Provide the (x, y) coordinate of the cell's center where the given text is located.  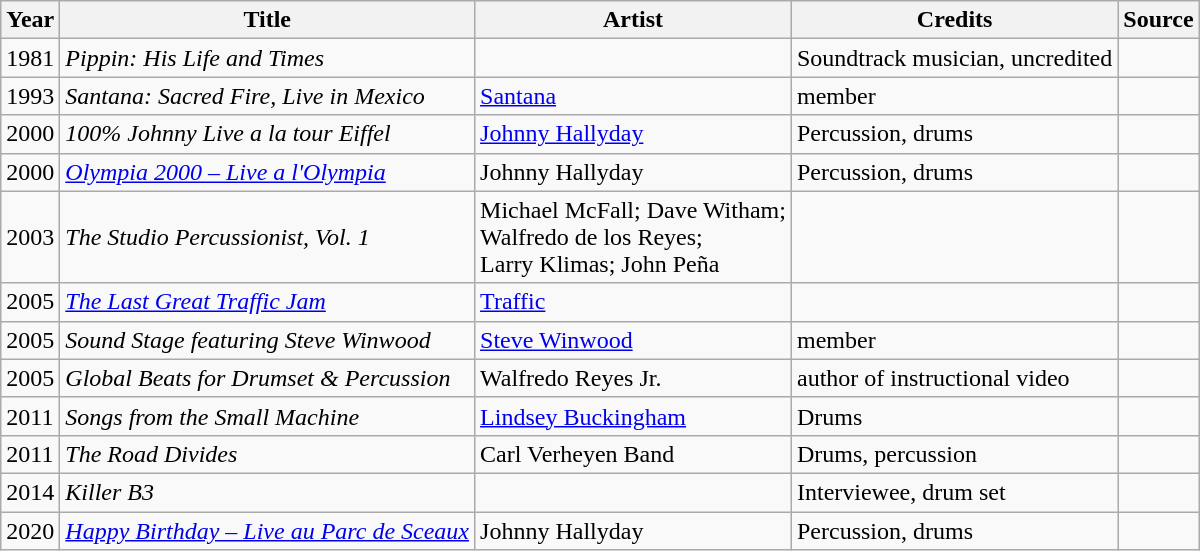
Credits (954, 20)
1981 (30, 58)
Title (268, 20)
Soundtrack musician, uncredited (954, 58)
Sound Stage featuring Steve Winwood (268, 340)
Global Beats for Drumset & Percussion (268, 378)
The Studio Percussionist, Vol. 1 (268, 237)
1993 (30, 96)
Source (1158, 20)
Santana: Sacred Fire, Live in Mexico (268, 96)
Year (30, 20)
Walfredo Reyes Jr. (634, 378)
Artist (634, 20)
Michael McFall; Dave Witham;Walfredo de los Reyes;Larry Klimas; John Peña (634, 237)
2014 (30, 492)
Interviewee, drum set (954, 492)
2020 (30, 531)
Happy Birthday – Live au Parc de Sceaux (268, 531)
Killer B3 (268, 492)
The Last Great Traffic Jam (268, 302)
Traffic (634, 302)
The Road Divides (268, 454)
Songs from the Small Machine (268, 416)
Drums, percussion (954, 454)
100% Johnny Live a la tour Eiffel (268, 134)
Santana (634, 96)
Olympia 2000 – Live a l'Olympia (268, 172)
Carl Verheyen Band (634, 454)
Lindsey Buckingham (634, 416)
Drums (954, 416)
Pippin: His Life and Times (268, 58)
2003 (30, 237)
author of instructional video (954, 378)
Steve Winwood (634, 340)
